Detect which cell encompasses the target text, then output its (x, y) center coordinate. 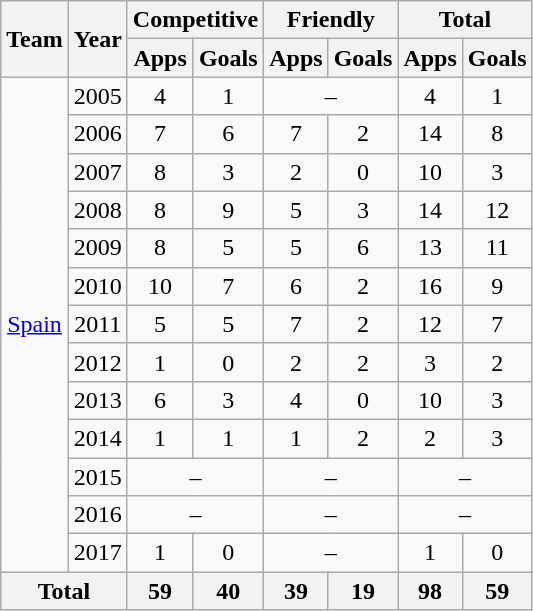
Competitive (195, 20)
40 (228, 591)
2017 (98, 553)
2014 (98, 438)
2006 (98, 134)
98 (430, 591)
2011 (98, 324)
2010 (98, 286)
Friendly (331, 20)
Spain (35, 324)
2005 (98, 96)
19 (363, 591)
2008 (98, 210)
2015 (98, 477)
2012 (98, 362)
Team (35, 39)
39 (296, 591)
2016 (98, 515)
11 (497, 248)
Year (98, 39)
13 (430, 248)
2009 (98, 248)
16 (430, 286)
2007 (98, 172)
2013 (98, 400)
